Scan for the cell matching the given text and deliver its [X, Y] coordinate at center. 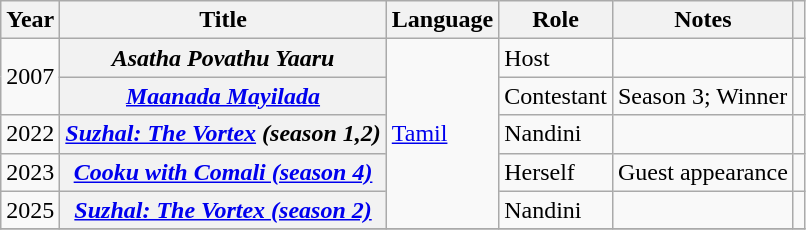
Asatha Povathu Yaaru [223, 58]
Tamil [442, 134]
Contestant [556, 96]
Notes [702, 20]
Suzhal: The Vortex (season 1,2) [223, 134]
2022 [30, 134]
Maanada Mayilada [223, 96]
Host [556, 58]
Season 3; Winner [702, 96]
2007 [30, 77]
Role [556, 20]
Cooku with Comali (season 4) [223, 172]
Guest appearance [702, 172]
Suzhal: The Vortex (season 2) [223, 210]
Herself [556, 172]
2023 [30, 172]
Year [30, 20]
Title [223, 20]
Language [442, 20]
2025 [30, 210]
